Output the [x, y] coordinate of the center of the cell containing the given text.  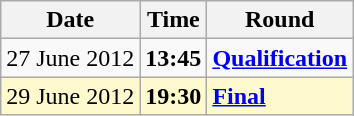
19:30 [174, 96]
Qualification [280, 58]
13:45 [174, 58]
29 June 2012 [70, 96]
Round [280, 20]
Final [280, 96]
Date [70, 20]
27 June 2012 [70, 58]
Time [174, 20]
